Find where the given text appears and provide that cell's center as [X, Y] coordinate. 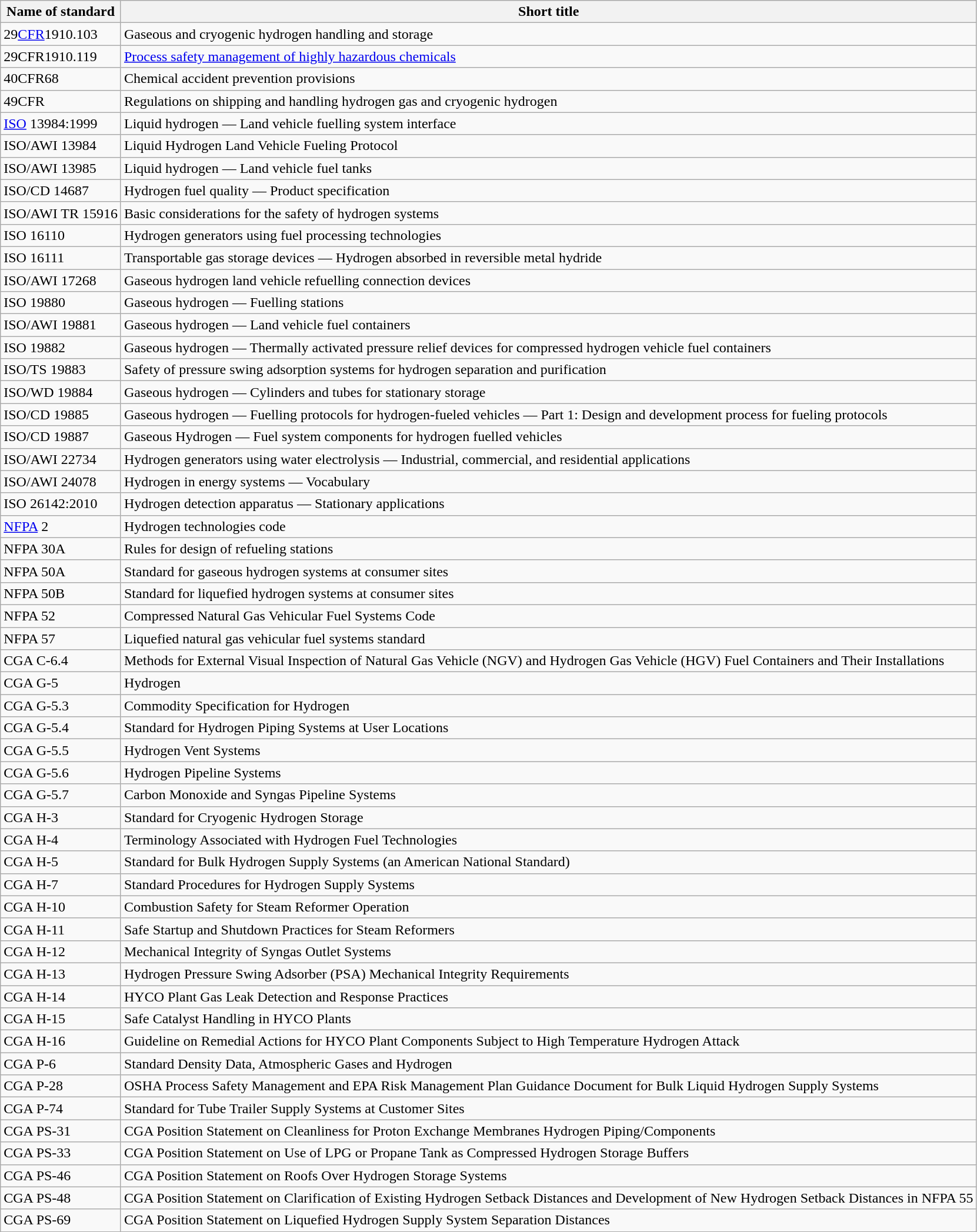
Hydrogen Pipeline Systems [548, 773]
CGA P-6 [61, 1064]
CGA H-7 [61, 884]
49CFR [61, 101]
Standard Procedures for Hydrogen Supply Systems [548, 884]
ISO 26142:2010 [61, 504]
Standard for liquefied hydrogen systems at consumer sites [548, 593]
CGA H-14 [61, 997]
Carbon Monoxide and Syngas Pipeline Systems [548, 795]
Methods for External Visual Inspection of Natural Gas Vehicle (NGV) and Hydrogen Gas Vehicle (HGV) Fuel Containers and Their Installations [548, 661]
Basic considerations for the safety of hydrogen systems [548, 213]
29CFR1910.103 [61, 34]
Standard for Cryogenic Hydrogen Storage [548, 817]
CGA H-15 [61, 1019]
Liquid hydrogen — Land vehicle fuel tanks [548, 168]
CGA PS-48 [61, 1198]
CGA G-5.3 [61, 706]
CGA G-5.6 [61, 773]
Liquid Hydrogen Land Vehicle Fueling Protocol [548, 146]
Rules for design of refueling stations [548, 549]
Transportable gas storage devices — Hydrogen absorbed in reversible metal hydride [548, 258]
CGA G-5.5 [61, 750]
ISO/TS 19883 [61, 370]
Gaseous hydrogen — Land vehicle fuel containers [548, 325]
Hydrogen generators using water electrolysis — Industrial, commercial, and residential applications [548, 459]
ISO/AWI TR 15916 [61, 213]
Gaseous hydrogen — Thermally activated pressure relief devices for compressed hydrogen vehicle fuel containers [548, 348]
HYCO Plant Gas Leak Detection and Response Practices [548, 997]
Regulations on shipping and handling hydrogen gas and cryogenic hydrogen [548, 101]
ISO 16110 [61, 235]
Hydrogen technologies code [548, 526]
Commodity Specification for Hydrogen [548, 706]
ISO/AWI 24078 [61, 482]
ISO/AWI 19881 [61, 325]
ISO 19880 [61, 303]
Name of standard [61, 12]
Gaseous hydrogen — Fuelling stations [548, 303]
Hydrogen fuel quality — Product specification [548, 191]
Standard for Hydrogen Piping Systems at User Locations [548, 728]
Hydrogen detection apparatus — Stationary applications [548, 504]
CGA PS-69 [61, 1220]
ISO/CD 14687 [61, 191]
CGA H-12 [61, 951]
Standard Density Data, Atmospheric Gases and Hydrogen [548, 1064]
ISO/WD 19884 [61, 392]
CGA G-5.4 [61, 728]
CGA Position Statement on Use of LPG or Propane Tank as Compressed Hydrogen Storage Buffers [548, 1153]
Hydrogen Pressure Swing Adsorber (PSA) Mechanical Integrity Requirements [548, 974]
Hydrogen in energy systems — Vocabulary [548, 482]
Hydrogen [548, 683]
ISO 16111 [61, 258]
Safe Startup and Shutdown Practices for Steam Reformers [548, 929]
CGA PS-46 [61, 1176]
CGA H-16 [61, 1041]
CGA C-6.4 [61, 661]
Guideline on Remedial Actions for HYCO Plant Components Subject to High Temperature Hydrogen Attack [548, 1041]
CGA Position Statement on Clarification of Existing Hydrogen Setback Distances and Development of New Hydrogen Setback Distances in NFPA 55 [548, 1198]
Chemical accident prevention provisions [548, 79]
Standard for Tube Trailer Supply Systems at Customer Sites [548, 1109]
CGA H-10 [61, 907]
NFPA 57 [61, 638]
CGA H-3 [61, 817]
CGA P-74 [61, 1109]
CGA H-5 [61, 862]
CGA H-13 [61, 974]
CGA H-11 [61, 929]
CGA Position Statement on Liquefied Hydrogen Supply System Separation Distances [548, 1220]
Gaseous hydrogen — Cylinders and tubes for stationary storage [548, 392]
Combustion Safety for Steam Reformer Operation [548, 907]
Gaseous hydrogen land vehicle refuelling connection devices [548, 281]
Hydrogen Vent Systems [548, 750]
ISO 19882 [61, 348]
NFPA 50A [61, 571]
OSHA Process Safety Management and EPA Risk Management Plan Guidance Document for Bulk Liquid Hydrogen Supply Systems [548, 1086]
40CFR68 [61, 79]
CGA PS-33 [61, 1153]
29CFR1910.119 [61, 56]
CGA H-4 [61, 840]
ISO/AWI 13984 [61, 146]
Process safety management of highly hazardous chemicals [548, 56]
ISO/CD 19887 [61, 437]
NFPA 30A [61, 549]
CGA PS-31 [61, 1131]
Mechanical Integrity of Syngas Outlet Systems [548, 951]
Standard for Bulk Hydrogen Supply Systems (an American National Standard) [548, 862]
Safe Catalyst Handling in HYCO Plants [548, 1019]
Liquid hydrogen — Land vehicle fuelling system interface [548, 123]
CGA Position Statement on Cleanliness for Proton Exchange Membranes Hydrogen Piping/Components [548, 1131]
Standard for gaseous hydrogen systems at consumer sites [548, 571]
Gaseous hydrogen — Fuelling protocols for hydrogen-fueled vehicles — Part 1: Design and development process for fueling protocols [548, 415]
Hydrogen generators using fuel processing technologies [548, 235]
Gaseous Hydrogen — Fuel system components for hydrogen fuelled vehicles [548, 437]
ISO/AWI 22734 [61, 459]
ISO/AWI 13985 [61, 168]
NFPA 50B [61, 593]
Safety of pressure swing adsorption systems for hydrogen separation and purification [548, 370]
CGA G-5 [61, 683]
ISO/CD 19885 [61, 415]
Gaseous and cryogenic hydrogen handling and storage [548, 34]
CGA G-5.7 [61, 795]
CGA Position Statement on Roofs Over Hydrogen Storage Systems [548, 1176]
Terminology Associated with Hydrogen Fuel Technologies [548, 840]
ISO 13984:1999 [61, 123]
Liquefied natural gas vehicular fuel systems standard [548, 638]
ISO/AWI 17268 [61, 281]
NFPA 52 [61, 616]
CGA P-28 [61, 1086]
Short title [548, 12]
Compressed Natural Gas Vehicular Fuel Systems Code [548, 616]
NFPA 2 [61, 526]
